Capture the cell that displays the provided text and extract its [X, Y] central coordinate. 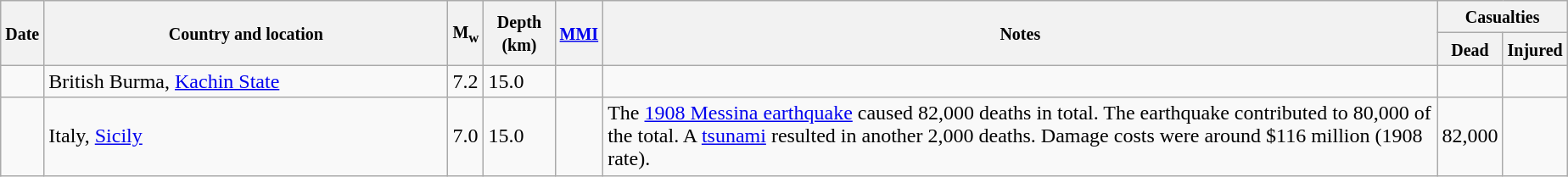
Mw [466, 33]
Notes [1020, 33]
Italy, Sicily [246, 136]
Date [22, 33]
Dead [1470, 49]
7.2 [466, 81]
Country and location [246, 33]
MMI [579, 33]
Casualties [1502, 17]
82,000 [1470, 136]
Injured [1535, 49]
Depth (km) [519, 33]
British Burma, Kachin State [246, 81]
7.0 [466, 136]
